Return the [X, Y] coordinate for the center point of the cell that contains the specified text.  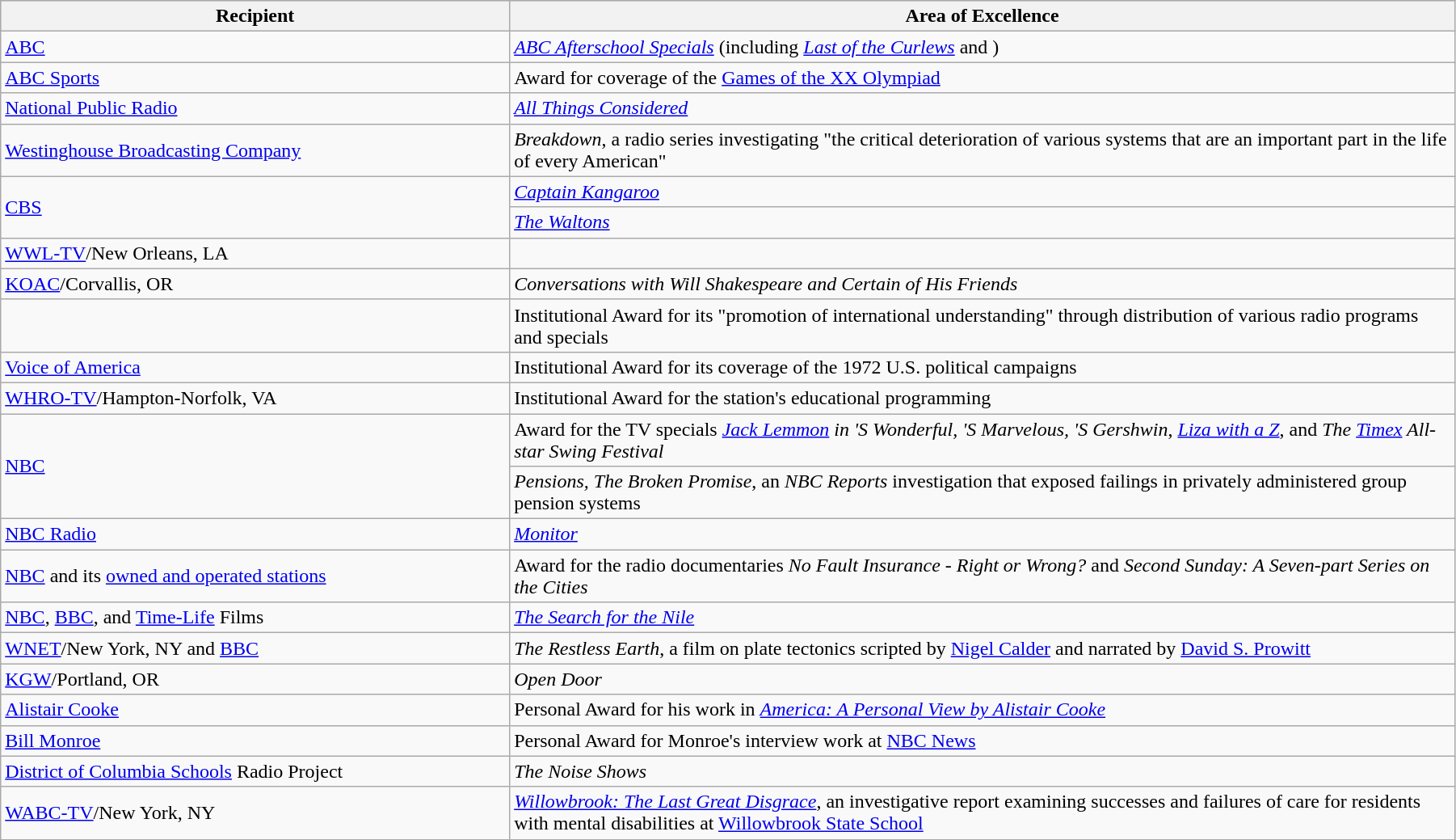
NBC [255, 466]
Award for the radio documentaries No Fault Insurance - Right or Wrong? and Second Sunday: A Seven-part Series on the Cities [983, 576]
NBC Radio [255, 534]
ABC [255, 47]
The Restless Earth, a film on plate tectonics scripted by Nigel Calder and narrated by David S. Prowitt [983, 648]
NBC and its owned and operated stations [255, 576]
ABC Afterschool Specials (including Last of the Curlews and ) [983, 47]
The Waltons [983, 222]
Award for the TV specials Jack Lemmon in 'S Wonderful, 'S Marvelous, 'S Gershwin, Liza with a Z, and The Timex All-star Swing Festival [983, 440]
CBS [255, 207]
Conversations with Will Shakespeare and Certain of His Friends [983, 284]
The Search for the Nile [983, 618]
Bill Monroe [255, 741]
Pensions, The Broken Promise, an NBC Reports investigation that exposed failings in privately administered group pension systems [983, 493]
KOAC/Corvallis, OR [255, 284]
The Noise Shows [983, 771]
WWL-TV/New Orleans, LA [255, 253]
WHRO-TV/Hampton-Norfolk, VA [255, 398]
WABC-TV/New York, NY [255, 813]
District of Columbia Schools Radio Project [255, 771]
Open Door [983, 679]
WNET/New York, NY and BBC [255, 648]
Personal Award for Monroe's interview work at NBC News [983, 741]
Institutional Award for its "promotion of international understanding" through distribution of various radio programs and specials [983, 325]
Alistair Cooke [255, 710]
KGW/Portland, OR [255, 679]
All Things Considered [983, 108]
NBC, BBC, and Time-Life Films [255, 618]
National Public Radio [255, 108]
Institutional Award for its coverage of the 1972 U.S. political campaigns [983, 367]
ABC Sports [255, 78]
Institutional Award for the station's educational programming [983, 398]
Monitor [983, 534]
Captain Kangaroo [983, 192]
Westinghouse Broadcasting Company [255, 150]
Voice of America [255, 367]
Breakdown, a radio series investigating "the critical deterioration of various systems that are an important part in the life of every American" [983, 150]
Personal Award for his work in America: A Personal View by Alistair Cooke [983, 710]
Award for coverage of the Games of the XX Olympiad [983, 78]
Area of Excellence [983, 16]
Recipient [255, 16]
